Search for the cell housing the specified text and yield its (x, y) center coordinate. 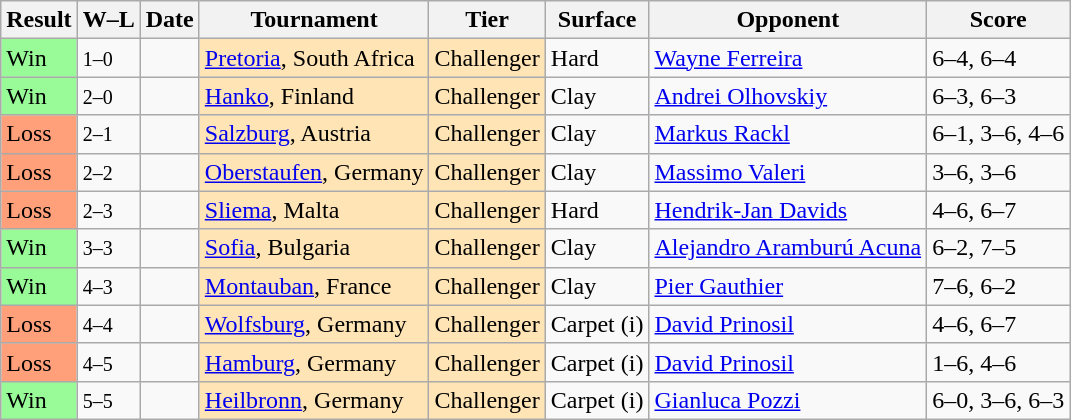
Score (998, 20)
Pretoria, South Africa (314, 58)
Andrei Olhovskiy (788, 96)
3–3 (108, 248)
Oberstaufen, Germany (314, 172)
2–3 (108, 210)
Heilbronn, Germany (314, 400)
4–3 (108, 286)
Markus Rackl (788, 134)
Hamburg, Germany (314, 362)
1–0 (108, 58)
Date (170, 20)
Tournament (314, 20)
Sliema, Malta (314, 210)
4–4 (108, 324)
6–0, 3–6, 6–3 (998, 400)
6–4, 6–4 (998, 58)
Hendrik-Jan Davids (788, 210)
4–5 (108, 362)
Wayne Ferreira (788, 58)
Alejandro Aramburú Acuna (788, 248)
Pier Gauthier (788, 286)
3–6, 3–6 (998, 172)
6–3, 6–3 (998, 96)
2–2 (108, 172)
Result (39, 20)
6–1, 3–6, 4–6 (998, 134)
Montauban, France (314, 286)
Sofia, Bulgaria (314, 248)
Massimo Valeri (788, 172)
6–2, 7–5 (998, 248)
1–6, 4–6 (998, 362)
Opponent (788, 20)
Surface (597, 20)
Salzburg, Austria (314, 134)
Tier (487, 20)
Wolfsburg, Germany (314, 324)
7–6, 6–2 (998, 286)
2–1 (108, 134)
5–5 (108, 400)
Hanko, Finland (314, 96)
2–0 (108, 96)
W–L (108, 20)
Gianluca Pozzi (788, 400)
